Capture the cell that displays the provided text and extract its (X, Y) central coordinate. 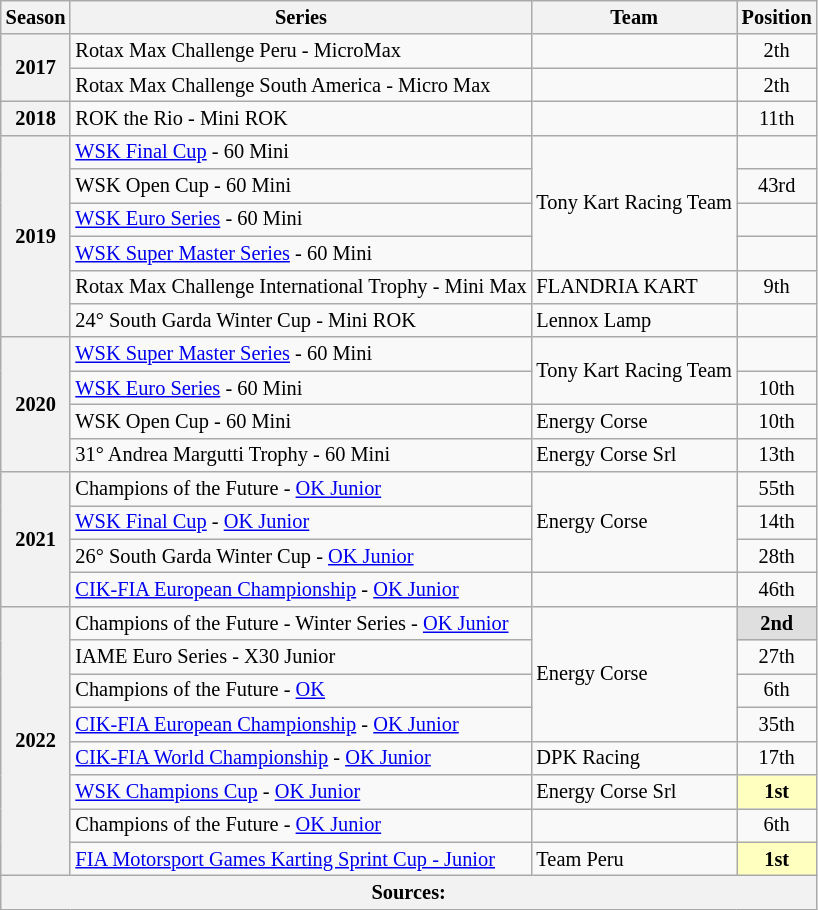
WSK Champions Cup - OK Junior (300, 791)
2017 (36, 68)
FIA Motorsport Games Karting Sprint Cup - Junior (300, 859)
2nd (777, 623)
31° Andrea Margutti Trophy - 60 Mini (300, 455)
DPK Racing (634, 758)
FLANDRIA KART (634, 287)
WSK Final Cup - OK Junior (300, 522)
14th (777, 522)
2021 (36, 540)
Season (36, 17)
Champions of the Future - OK (300, 690)
WSK Final Cup - 60 Mini (300, 152)
ROK the Rio - Mini ROK (300, 118)
43rd (777, 186)
Rotax Max Challenge International Trophy - Mini Max (300, 287)
Rotax Max Challenge South America - Micro Max (300, 85)
IAME Euro Series - X30 Junior (300, 657)
2020 (36, 404)
11th (777, 118)
Series (300, 17)
46th (777, 589)
Position (777, 17)
Champions of the Future - Winter Series - OK Junior (300, 623)
Rotax Max Challenge Peru - MicroMax (300, 51)
28th (777, 556)
26° South Garda Winter Cup - OK Junior (300, 556)
35th (777, 724)
2022 (36, 740)
27th (777, 657)
Team (634, 17)
13th (777, 455)
55th (777, 489)
Lennox Lamp (634, 320)
CIK-FIA World Championship - OK Junior (300, 758)
24° South Garda Winter Cup - Mini ROK (300, 320)
Team Peru (634, 859)
Sources: (409, 892)
17th (777, 758)
9th (777, 287)
2018 (36, 118)
2019 (36, 236)
